Provide the [x, y] coordinate of the cell's center where the given text is located.  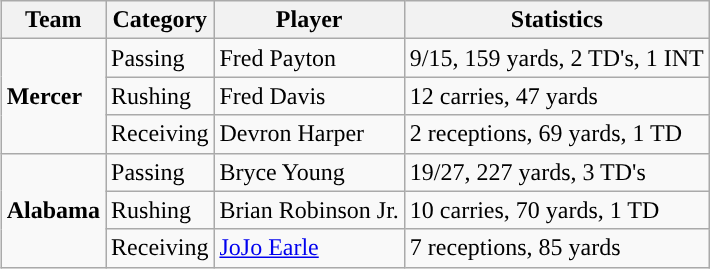
2 receptions, 69 yards, 1 TD [556, 134]
10 carries, 70 yards, 1 TD [556, 210]
19/27, 227 yards, 3 TD's [556, 172]
12 carries, 47 yards [556, 96]
Bryce Young [309, 172]
Player [309, 20]
Devron Harper [309, 134]
Category [160, 20]
Fred Davis [309, 96]
Mercer [53, 96]
Fred Payton [309, 58]
Statistics [556, 20]
9/15, 159 yards, 2 TD's, 1 INT [556, 58]
JoJo Earle [309, 248]
Alabama [53, 210]
Brian Robinson Jr. [309, 210]
7 receptions, 85 yards [556, 248]
Team [53, 20]
